Capture the cell that displays the provided text and extract its (X, Y) central coordinate. 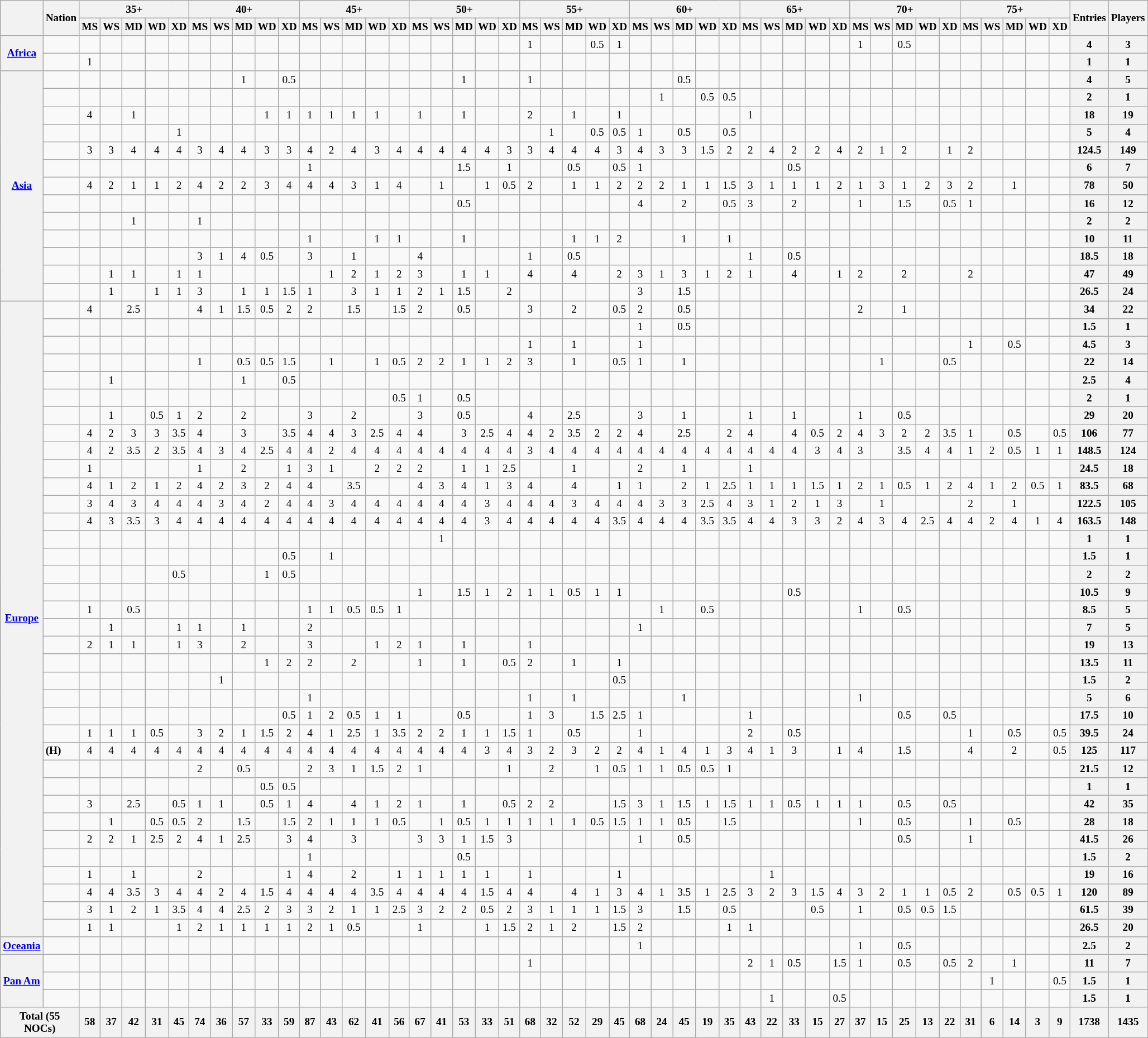
67 (420, 1022)
(H) (61, 751)
122.5 (1089, 504)
106 (1089, 433)
105 (1128, 504)
41.5 (1089, 840)
Nation (61, 18)
148 (1128, 522)
53 (463, 1022)
62 (354, 1022)
49 (1128, 274)
149 (1128, 151)
52 (574, 1022)
58 (90, 1022)
89 (1128, 893)
77 (1128, 433)
74 (200, 1022)
47 (1089, 274)
50 (1128, 186)
Entries (1089, 18)
Pan Am (22, 980)
8.5 (1089, 610)
75+ (1015, 9)
28 (1089, 822)
120 (1089, 893)
36 (221, 1022)
32 (552, 1022)
18.5 (1089, 257)
13.5 (1089, 663)
163.5 (1089, 522)
124.5 (1089, 151)
117 (1128, 751)
60+ (685, 9)
35+ (134, 9)
65+ (795, 9)
1435 (1128, 1022)
124 (1128, 451)
25 (905, 1022)
10.5 (1089, 592)
125 (1089, 751)
39.5 (1089, 734)
Total (55 NOCs) (40, 1022)
1738 (1089, 1022)
Asia (22, 185)
87 (310, 1022)
4.5 (1089, 345)
27 (840, 1022)
Players (1128, 18)
70+ (905, 9)
56 (399, 1022)
Europe (22, 619)
Africa (22, 54)
Oceania (22, 946)
59 (289, 1022)
39 (1128, 910)
24.5 (1089, 468)
21.5 (1089, 769)
45+ (354, 9)
83.5 (1089, 486)
40+ (245, 9)
148.5 (1089, 451)
26 (1128, 840)
50+ (465, 9)
57 (243, 1022)
55+ (574, 9)
78 (1089, 186)
34 (1089, 309)
61.5 (1089, 910)
17.5 (1089, 716)
51 (509, 1022)
